Extract the (X, Y) coordinate from the center of the cell holding the provided text.  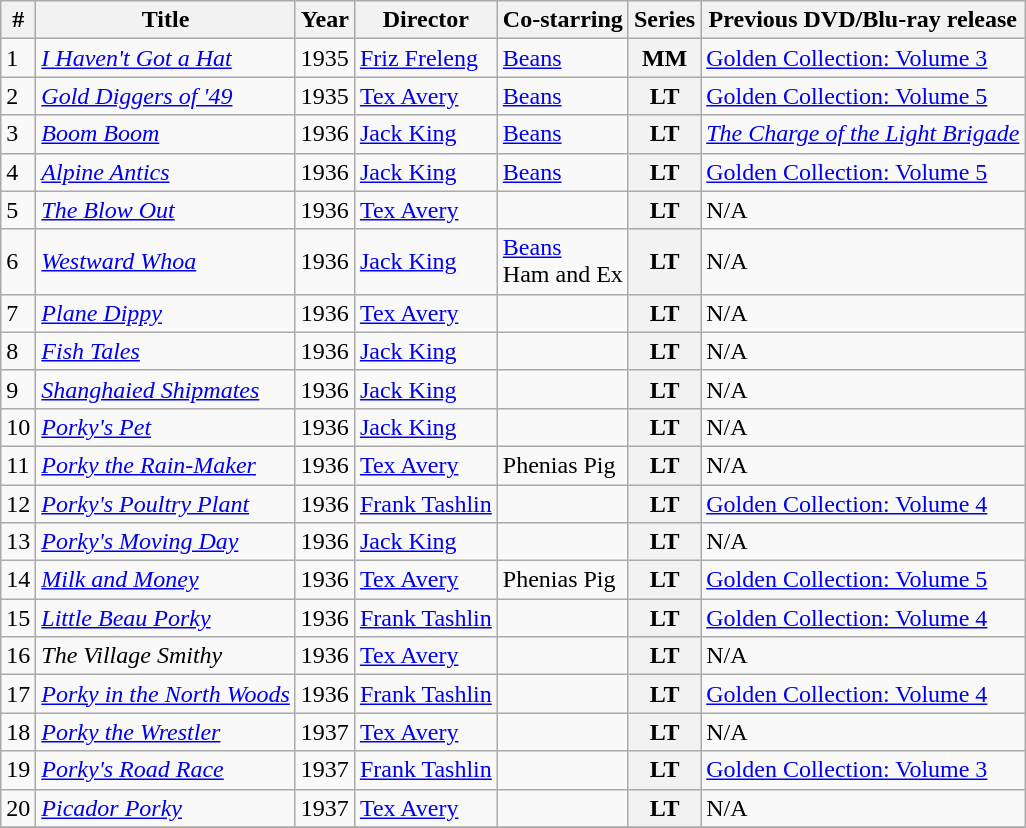
The Blow Out (166, 210)
11 (18, 465)
2 (18, 96)
Picador Porky (166, 808)
Gold Diggers of '49 (166, 96)
8 (18, 351)
Milk and Money (166, 580)
The Charge of the Light Brigade (863, 134)
9 (18, 389)
Westward Whoa (166, 262)
Porky the Wrestler (166, 732)
7 (18, 313)
10 (18, 427)
Shanghaied Shipmates (166, 389)
# (18, 20)
19 (18, 770)
Porky's Road Race (166, 770)
4 (18, 172)
Year (324, 20)
Director (426, 20)
16 (18, 656)
Porky's Poultry Plant (166, 503)
14 (18, 580)
6 (18, 262)
12 (18, 503)
The Village Smithy (166, 656)
Porky's Moving Day (166, 542)
17 (18, 694)
I Haven't Got a Hat (166, 58)
20 (18, 808)
3 (18, 134)
Previous DVD/Blu-ray release (863, 20)
Series (664, 20)
Porky's Pet (166, 427)
Porky in the North Woods (166, 694)
15 (18, 618)
Co-starring (562, 20)
MM (664, 58)
Little Beau Porky (166, 618)
Fish Tales (166, 351)
Plane Dippy (166, 313)
13 (18, 542)
Alpine Antics (166, 172)
BeansHam and Ex (562, 262)
1 (18, 58)
18 (18, 732)
Porky the Rain-Maker (166, 465)
Title (166, 20)
Friz Freleng (426, 58)
5 (18, 210)
Boom Boom (166, 134)
